Pinpoint the cell where the given text exists, returning its (x, y) midpoint coordinate. 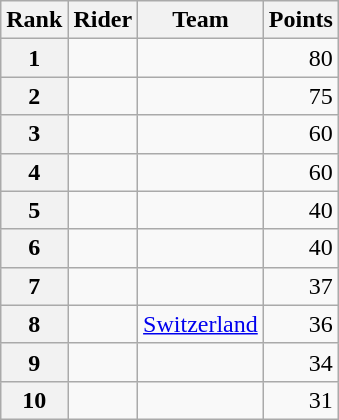
31 (300, 400)
Rank (34, 20)
2 (34, 96)
6 (34, 248)
3 (34, 134)
5 (34, 210)
Points (300, 20)
Rider (103, 20)
34 (300, 362)
1 (34, 58)
80 (300, 58)
8 (34, 324)
Switzerland (201, 324)
36 (300, 324)
9 (34, 362)
10 (34, 400)
37 (300, 286)
Team (201, 20)
75 (300, 96)
7 (34, 286)
4 (34, 172)
